From the cell containing the given text, extract its center point as (X, Y) coordinate. 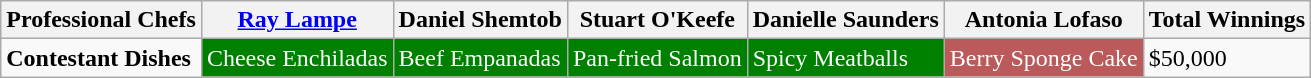
Pan-fried Salmon (657, 58)
Danielle Saunders (846, 20)
Beef Empanadas (480, 58)
Spicy Meatballs (846, 58)
Antonia Lofaso (1044, 20)
Daniel Shemtob (480, 20)
Professional Chefs (102, 20)
Berry Sponge Cake (1044, 58)
Contestant Dishes (102, 58)
Stuart O'Keefe (657, 20)
Total Winnings (1226, 20)
Cheese Enchiladas (297, 58)
$50,000 (1226, 58)
Ray Lampe (297, 20)
